Scan for the cell matching the given text and deliver its [x, y] coordinate at center. 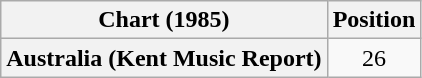
Chart (1985) [164, 20]
Position [374, 20]
26 [374, 58]
Australia (Kent Music Report) [164, 58]
